Provide the (x, y) coordinate of the cell's center where the given text is located.  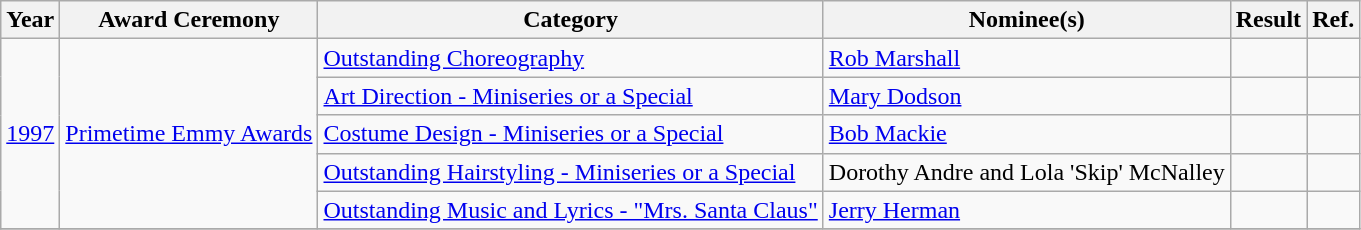
Dorothy Andre and Lola 'Skip' McNalley (1026, 172)
Result (1268, 20)
Category (570, 20)
Year (30, 20)
Outstanding Choreography (570, 58)
Rob Marshall (1026, 58)
Ref. (1334, 20)
Costume Design - Miniseries or a Special (570, 134)
Outstanding Music and Lyrics - "Mrs. Santa Claus" (570, 210)
1997 (30, 134)
Primetime Emmy Awards (189, 134)
Jerry Herman (1026, 210)
Award Ceremony (189, 20)
Mary Dodson (1026, 96)
Nominee(s) (1026, 20)
Outstanding Hairstyling - Miniseries or a Special (570, 172)
Bob Mackie (1026, 134)
Art Direction - Miniseries or a Special (570, 96)
